Find where the given text appears and provide that cell's center as (x, y) coordinate. 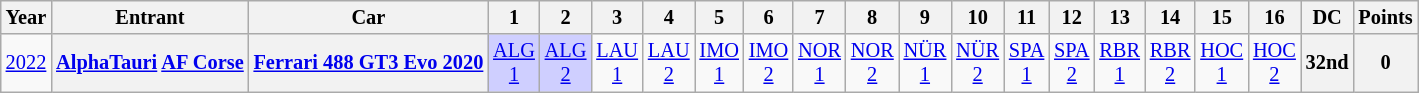
16 (1274, 17)
SPA1 (1026, 63)
9 (926, 17)
7 (820, 17)
8 (872, 17)
LAU2 (669, 63)
6 (768, 17)
Points (1385, 17)
0 (1385, 63)
NOR1 (820, 63)
12 (1072, 17)
Entrant (150, 17)
ALG1 (514, 63)
4 (669, 17)
13 (1119, 17)
2022 (26, 63)
Year (26, 17)
5 (720, 17)
RBR2 (1170, 63)
32nd (1328, 63)
1 (514, 17)
IMO2 (768, 63)
15 (1222, 17)
DC (1328, 17)
NOR2 (872, 63)
AlphaTauri AF Corse (150, 63)
Car (369, 17)
NÜR1 (926, 63)
SPA2 (1072, 63)
2 (566, 17)
LAU1 (617, 63)
Ferrari 488 GT3 Evo 2020 (369, 63)
RBR1 (1119, 63)
IMO1 (720, 63)
14 (1170, 17)
11 (1026, 17)
10 (978, 17)
HOC1 (1222, 63)
3 (617, 17)
HOC2 (1274, 63)
NÜR2 (978, 63)
ALG2 (566, 63)
